Locate the cell with the specified text and output its [X, Y] center coordinate. 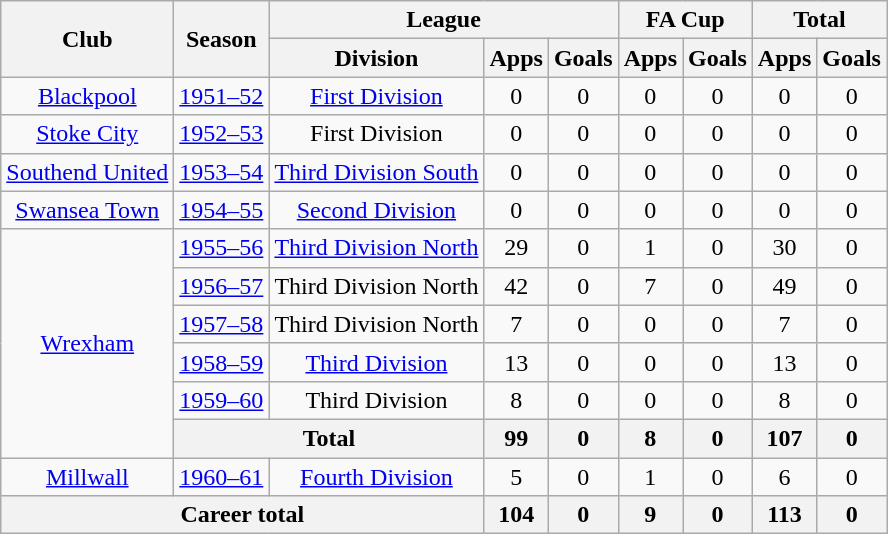
30 [784, 248]
FA Cup [685, 20]
1954–55 [222, 210]
1955–56 [222, 248]
Fourth Division [376, 477]
9 [650, 515]
Millwall [88, 477]
1959–60 [222, 400]
Wrexham [88, 343]
49 [784, 286]
104 [516, 515]
Third Division South [376, 172]
Blackpool [88, 96]
1957–58 [222, 324]
Career total [242, 515]
1953–54 [222, 172]
99 [516, 438]
29 [516, 248]
League [444, 20]
1960–61 [222, 477]
Club [88, 39]
1951–52 [222, 96]
1952–53 [222, 134]
6 [784, 477]
Stoke City [88, 134]
42 [516, 286]
Southend United [88, 172]
Swansea Town [88, 210]
Second Division [376, 210]
Division [376, 58]
1956–57 [222, 286]
1958–59 [222, 362]
107 [784, 438]
113 [784, 515]
Season [222, 39]
5 [516, 477]
